Scan for the cell matching the given text and deliver its (x, y) coordinate at center. 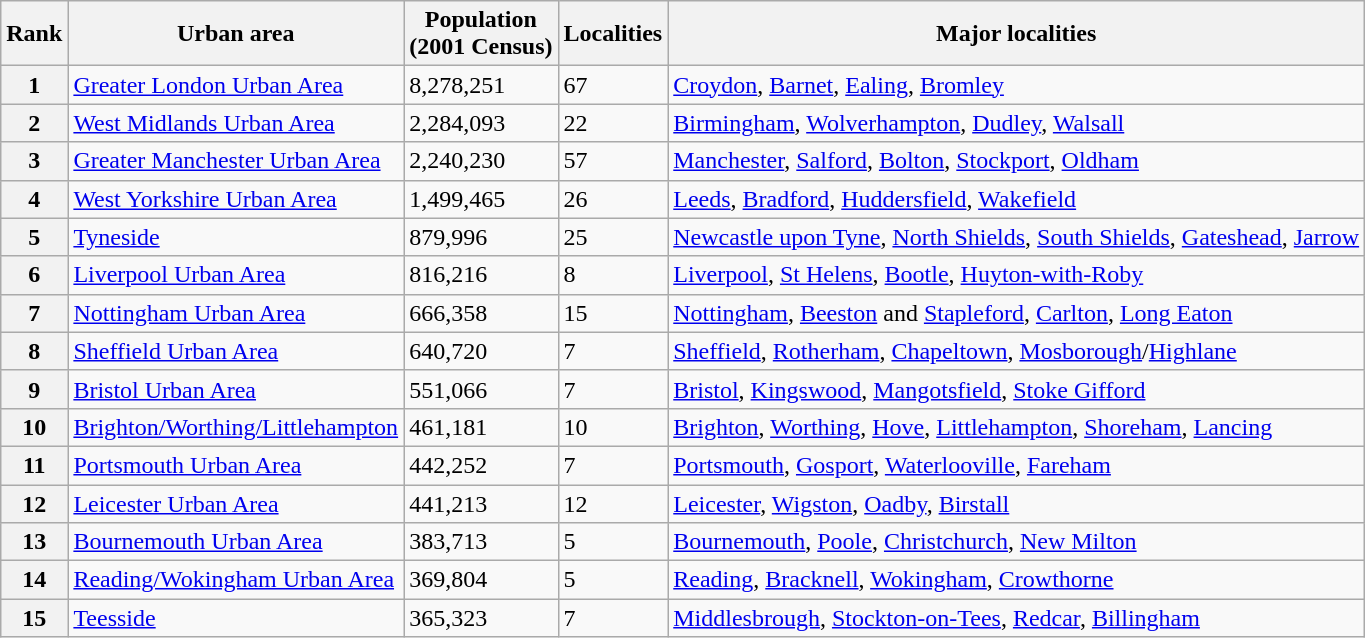
Greater London Urban Area (236, 85)
369,804 (481, 580)
Bristol, Kingswood, Mangotsfield, Stoke Gifford (1016, 389)
Liverpool, St Helens, Bootle, Huyton-with-Roby (1016, 275)
2,284,093 (481, 123)
1,499,465 (481, 199)
Tyneside (236, 237)
551,066 (481, 389)
461,181 (481, 427)
Rank (34, 34)
640,720 (481, 351)
Bournemouth, Poole, Christchurch, New Milton (1016, 542)
Greater Manchester Urban Area (236, 161)
Major localities (1016, 34)
Brighton/Worthing/Littlehampton (236, 427)
Birmingham, Wolverhampton, Dudley, Walsall (1016, 123)
Nottingham Urban Area (236, 313)
Leicester Urban Area (236, 503)
25 (613, 237)
Sheffield Urban Area (236, 351)
4 (34, 199)
2 (34, 123)
Bristol Urban Area (236, 389)
Localities (613, 34)
67 (613, 85)
442,252 (481, 465)
Middlesbrough, Stockton-on-Tees, Redcar, Billingham (1016, 618)
Manchester, Salford, Bolton, Stockport, Oldham (1016, 161)
Sheffield, Rotherham, Chapeltown, Mosborough/Highlane (1016, 351)
9 (34, 389)
14 (34, 580)
Leicester, Wigston, Oadby, Birstall (1016, 503)
Newcastle upon Tyne, North Shields, South Shields, Gateshead, Jarrow (1016, 237)
Reading, Bracknell, Wokingham, Crowthorne (1016, 580)
Reading/Wokingham Urban Area (236, 580)
816,216 (481, 275)
Bournemouth Urban Area (236, 542)
Portsmouth, Gosport, Waterlooville, Fareham (1016, 465)
Nottingham, Beeston and Stapleford, Carlton, Long Eaton (1016, 313)
West Midlands Urban Area (236, 123)
441,213 (481, 503)
3 (34, 161)
666,358 (481, 313)
2,240,230 (481, 161)
57 (613, 161)
Leeds, Bradford, Huddersfield, Wakefield (1016, 199)
Urban area (236, 34)
22 (613, 123)
Population(2001 Census) (481, 34)
Teesside (236, 618)
383,713 (481, 542)
8,278,251 (481, 85)
West Yorkshire Urban Area (236, 199)
Brighton, Worthing, Hove, Littlehampton, Shoreham, Lancing (1016, 427)
6 (34, 275)
Portsmouth Urban Area (236, 465)
13 (34, 542)
365,323 (481, 618)
Liverpool Urban Area (236, 275)
879,996 (481, 237)
1 (34, 85)
11 (34, 465)
26 (613, 199)
Croydon, Barnet, Ealing, Bromley (1016, 85)
